From the cell containing the given text, extract its center point as (X, Y) coordinate. 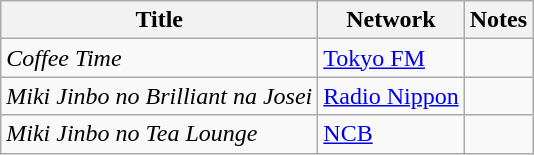
Notes (498, 20)
Network (391, 20)
Radio Nippon (391, 96)
Miki Jinbo no Brilliant na Josei (160, 96)
Miki Jinbo no Tea Lounge (160, 134)
Tokyo FM (391, 58)
NCB (391, 134)
Title (160, 20)
Coffee Time (160, 58)
